Determine the (X, Y) coordinate at the center of the cell enclosing the given text.  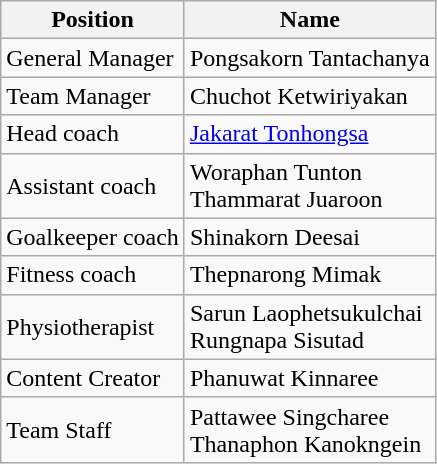
Team Manager (93, 96)
General Manager (93, 58)
Pongsakorn Tantachanya (310, 58)
Physiotherapist (93, 326)
Fitness coach (93, 275)
Assistant coach (93, 186)
Thepnarong Mimak (310, 275)
Position (93, 20)
Name (310, 20)
Chuchot Ketwiriyakan (310, 96)
Jakarat Tonhongsa (310, 134)
Phanuwat Kinnaree (310, 378)
Head coach (93, 134)
Pattawee Singcharee Thanaphon Kanokngein (310, 430)
Goalkeeper coach (93, 237)
Woraphan Tunton Thammarat Juaroon (310, 186)
Team Staff (93, 430)
Sarun Laophetsukulchai Rungnapa Sisutad (310, 326)
Content Creator (93, 378)
Shinakorn Deesai (310, 237)
